For the text-containing cell, return its midpoint in [X, Y] coordinate format. 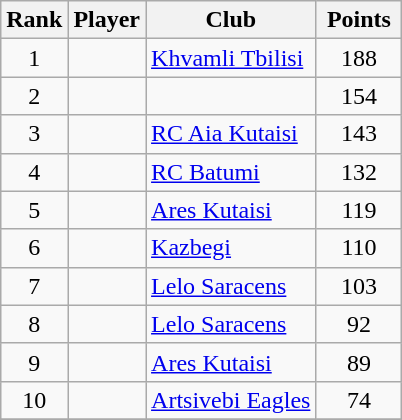
110 [359, 248]
143 [359, 134]
5 [34, 210]
103 [359, 286]
119 [359, 210]
RC Aia Kutaisi [231, 134]
Artsivebi Eagles [231, 400]
Khvamli Tbilisi [231, 58]
154 [359, 96]
RC Batumi [231, 172]
Player [107, 20]
9 [34, 362]
7 [34, 286]
132 [359, 172]
1 [34, 58]
Club [231, 20]
Rank [34, 20]
Kazbegi [231, 248]
2 [34, 96]
92 [359, 324]
188 [359, 58]
74 [359, 400]
4 [34, 172]
6 [34, 248]
3 [34, 134]
89 [359, 362]
10 [34, 400]
Points [359, 20]
8 [34, 324]
